Detect which cell encompasses the target text, then output its [x, y] center coordinate. 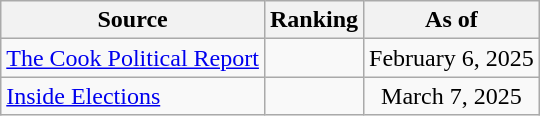
March 7, 2025 [452, 96]
Source [133, 20]
The Cook Political Report [133, 58]
February 6, 2025 [452, 58]
Inside Elections [133, 96]
Ranking [314, 20]
As of [452, 20]
